Determine the (X, Y) coordinate at the center of the cell enclosing the given text.  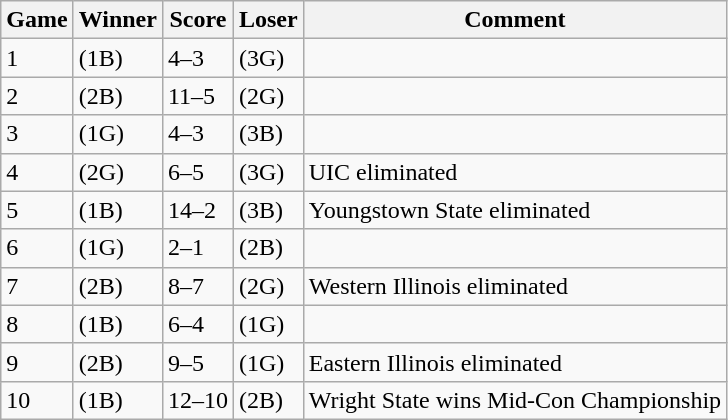
8–7 (198, 286)
4 (37, 172)
14–2 (198, 210)
6 (37, 248)
6–4 (198, 324)
Youngstown State eliminated (514, 210)
6–5 (198, 172)
7 (37, 286)
Loser (268, 20)
10 (37, 400)
12–10 (198, 400)
9–5 (198, 362)
8 (37, 324)
3 (37, 134)
Wright State wins Mid-Con Championship (514, 400)
1 (37, 58)
11–5 (198, 96)
Score (198, 20)
2–1 (198, 248)
UIC eliminated (514, 172)
Game (37, 20)
Winner (118, 20)
Western Illinois eliminated (514, 286)
9 (37, 362)
Comment (514, 20)
Eastern Illinois eliminated (514, 362)
2 (37, 96)
5 (37, 210)
